Determine the [x, y] coordinate at the center of the cell enclosing the given text.  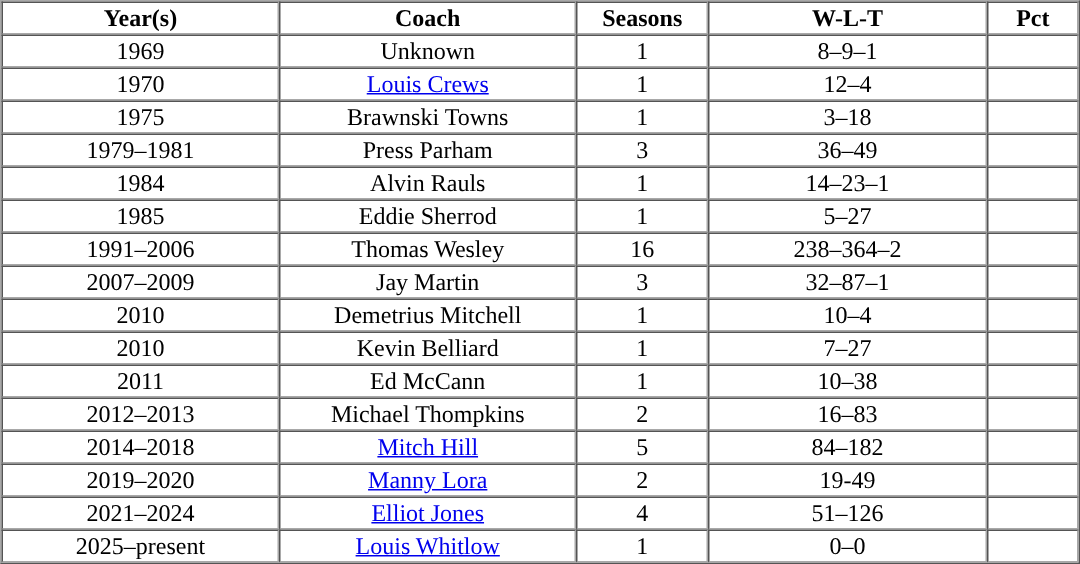
Louis Crews [428, 84]
1979–1981 [141, 150]
1984 [141, 182]
3–18 [848, 116]
Eddie Sherrod [428, 216]
Seasons [642, 18]
Manny Lora [428, 480]
Press Parham [428, 150]
16–83 [848, 414]
1991–2006 [141, 248]
Unknown [428, 50]
Pct [1034, 18]
84–182 [848, 446]
Brawnski Towns [428, 116]
7–27 [848, 348]
0–0 [848, 546]
2011 [141, 380]
5–27 [848, 216]
36–49 [848, 150]
32–87–1 [848, 282]
2014–2018 [141, 446]
Year(s) [141, 18]
10–38 [848, 380]
Alvin Rauls [428, 182]
1975 [141, 116]
5 [642, 446]
Jay Martin [428, 282]
Michael Thompkins [428, 414]
19-49 [848, 480]
1969 [141, 50]
Coach [428, 18]
2012–2013 [141, 414]
14–23–1 [848, 182]
2025–present [141, 546]
10–4 [848, 314]
1970 [141, 84]
238–364–2 [848, 248]
4 [642, 512]
Louis Whitlow [428, 546]
Thomas Wesley [428, 248]
16 [642, 248]
Ed McCann [428, 380]
Demetrius Mitchell [428, 314]
W-L-T [848, 18]
2019–2020 [141, 480]
Mitch Hill [428, 446]
8–9–1 [848, 50]
12–4 [848, 84]
Kevin Belliard [428, 348]
Elliot Jones [428, 512]
2021–2024 [141, 512]
2007–2009 [141, 282]
51–126 [848, 512]
1985 [141, 216]
